Capture the cell that displays the provided text and extract its (x, y) central coordinate. 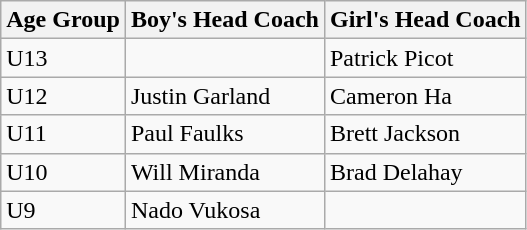
Boy's Head Coach (224, 20)
U12 (64, 96)
U13 (64, 58)
Girl's Head Coach (425, 20)
Paul Faulks (224, 134)
Age Group (64, 20)
Brett Jackson (425, 134)
U9 (64, 210)
Brad Delahay (425, 172)
U11 (64, 134)
U10 (64, 172)
Nado Vukosa (224, 210)
Justin Garland (224, 96)
Will Miranda (224, 172)
Patrick Picot (425, 58)
Cameron Ha (425, 96)
